Return [X, Y] of the center of cell containing provided text 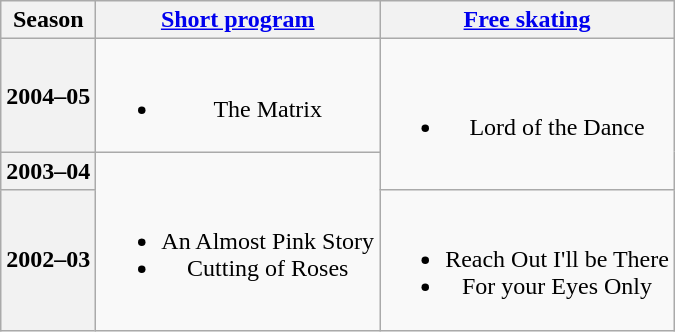
Season [48, 20]
Reach Out I'll be ThereFor your Eyes Only [528, 260]
The Matrix [238, 96]
Lord of the Dance [528, 114]
Free skating [528, 20]
2003–04 [48, 171]
2002–03 [48, 260]
2004–05 [48, 96]
An Almost Pink StoryCutting of Roses [238, 241]
Short program [238, 20]
